Detect which cell encompasses the target text, then output its [X, Y] center coordinate. 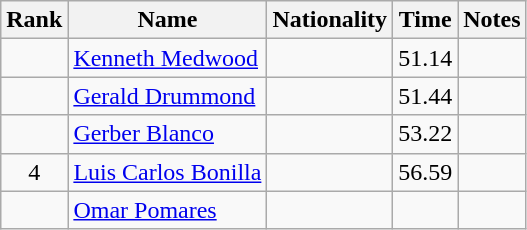
Gerald Drummond [168, 96]
Omar Pomares [168, 210]
Rank [34, 20]
53.22 [426, 134]
56.59 [426, 172]
4 [34, 172]
Time [426, 20]
Notes [492, 20]
Luis Carlos Bonilla [168, 172]
Kenneth Medwood [168, 58]
Nationality [330, 20]
51.44 [426, 96]
51.14 [426, 58]
Gerber Blanco [168, 134]
Name [168, 20]
